Return [X, Y] of the center of cell containing provided text 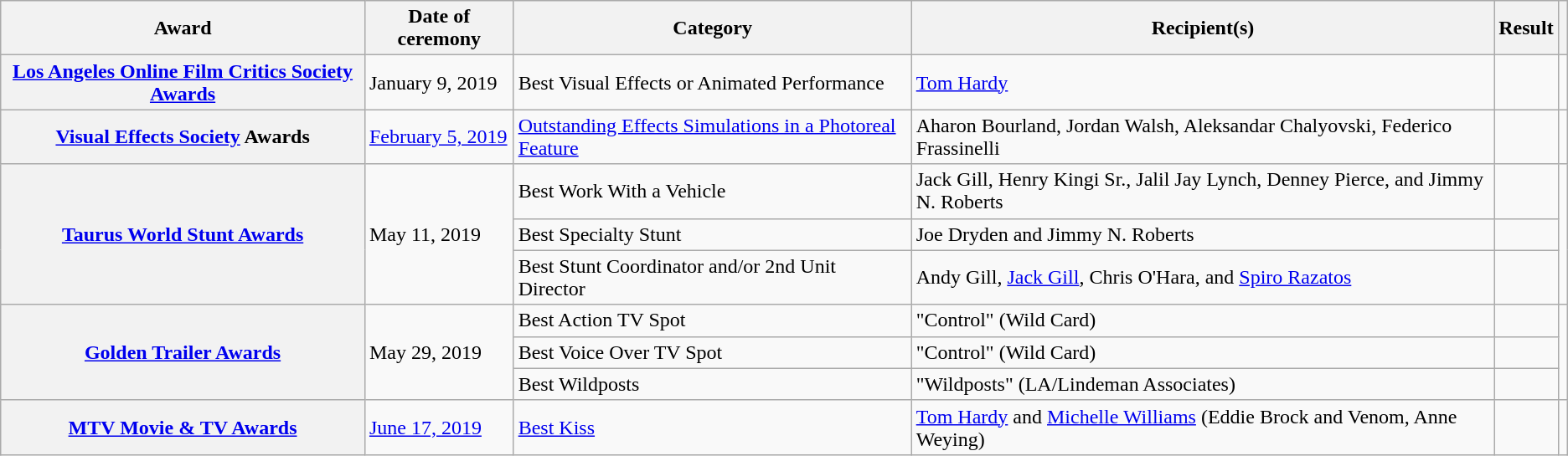
Best Specialty Stunt [712, 234]
Best Visual Effects or Animated Performance [712, 82]
Best Work With a Vehicle [712, 191]
Best Stunt Coordinator and/or 2nd Unit Director [712, 278]
June 17, 2019 [439, 427]
Date of ceremony [439, 28]
Taurus World Stunt Awards [183, 234]
"Wildposts" (LA/Lindeman Associates) [1203, 384]
Golden Trailer Awards [183, 352]
Los Angeles Online Film Critics Society Awards [183, 82]
Best Voice Over TV Spot [712, 352]
Best Action TV Spot [712, 320]
Category [712, 28]
Result [1526, 28]
Tom Hardy [1203, 82]
Joe Dryden and Jimmy N. Roberts [1203, 234]
Jack Gill, Henry Kingi Sr., Jalil Jay Lynch, Denney Pierce, and Jimmy N. Roberts [1203, 191]
Outstanding Effects Simulations in a Photoreal Feature [712, 137]
Aharon Bourland, Jordan Walsh, Aleksandar Chalyovski, Federico Frassinelli [1203, 137]
Visual Effects Society Awards [183, 137]
Tom Hardy and Michelle Williams (Eddie Brock and Venom, Anne Weying) [1203, 427]
Best Wildposts [712, 384]
January 9, 2019 [439, 82]
Andy Gill, Jack Gill, Chris O'Hara, and Spiro Razatos [1203, 278]
May 29, 2019 [439, 352]
Recipient(s) [1203, 28]
Award [183, 28]
Best Kiss [712, 427]
MTV Movie & TV Awards [183, 427]
May 11, 2019 [439, 234]
February 5, 2019 [439, 137]
